Locate the cell with the specified text and output its (X, Y) center coordinate. 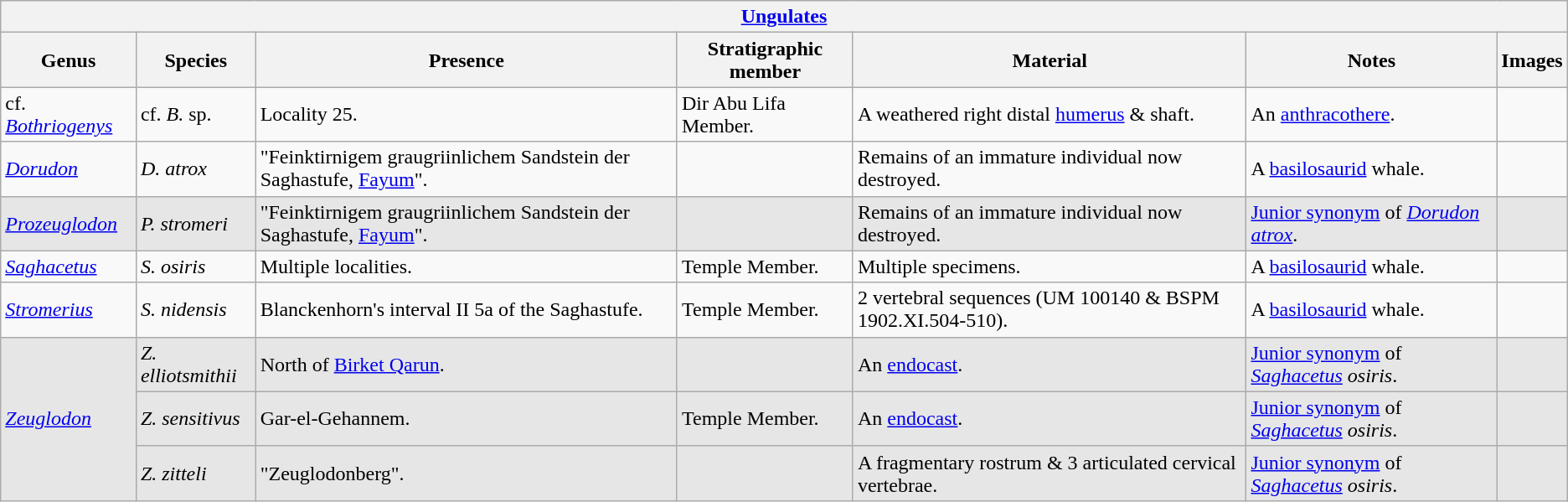
Presence (466, 60)
S. nidensis (196, 310)
Images (1532, 60)
Multiple specimens. (1050, 267)
Multiple localities. (466, 267)
North of Birket Qarun. (466, 364)
Gar-el-Gehannem. (466, 419)
Stromerius (69, 310)
2 vertebral sequences (UM 100140 & BSPM 1902.XI.504-510). (1050, 310)
A fragmentary rostrum & 3 articulated cervical vertebrae. (1050, 473)
cf. B. sp. (196, 114)
D. atrox (196, 169)
Saghacetus (69, 267)
Stratigraphic member (765, 60)
A weathered right distal humerus & shaft. (1050, 114)
Z. sensitivus (196, 419)
"Zeuglodonberg". (466, 473)
Notes (1372, 60)
Zeuglodon (69, 419)
S. osiris (196, 267)
Dir Abu Lifa Member. (765, 114)
Z. elliotsmithii (196, 364)
Genus (69, 60)
Prozeuglodon (69, 223)
Blanckenhorn's interval II 5a of the Saghastufe. (466, 310)
Dorudon (69, 169)
P. stromeri (196, 223)
Material (1050, 60)
cf. Bothriogenys (69, 114)
Z. zitteli (196, 473)
Junior synonym of Dorudon atrox. (1372, 223)
Locality 25. (466, 114)
An anthracothere. (1372, 114)
Species (196, 60)
Ungulates (784, 17)
